From the cell containing the given text, extract its center point as (X, Y) coordinate. 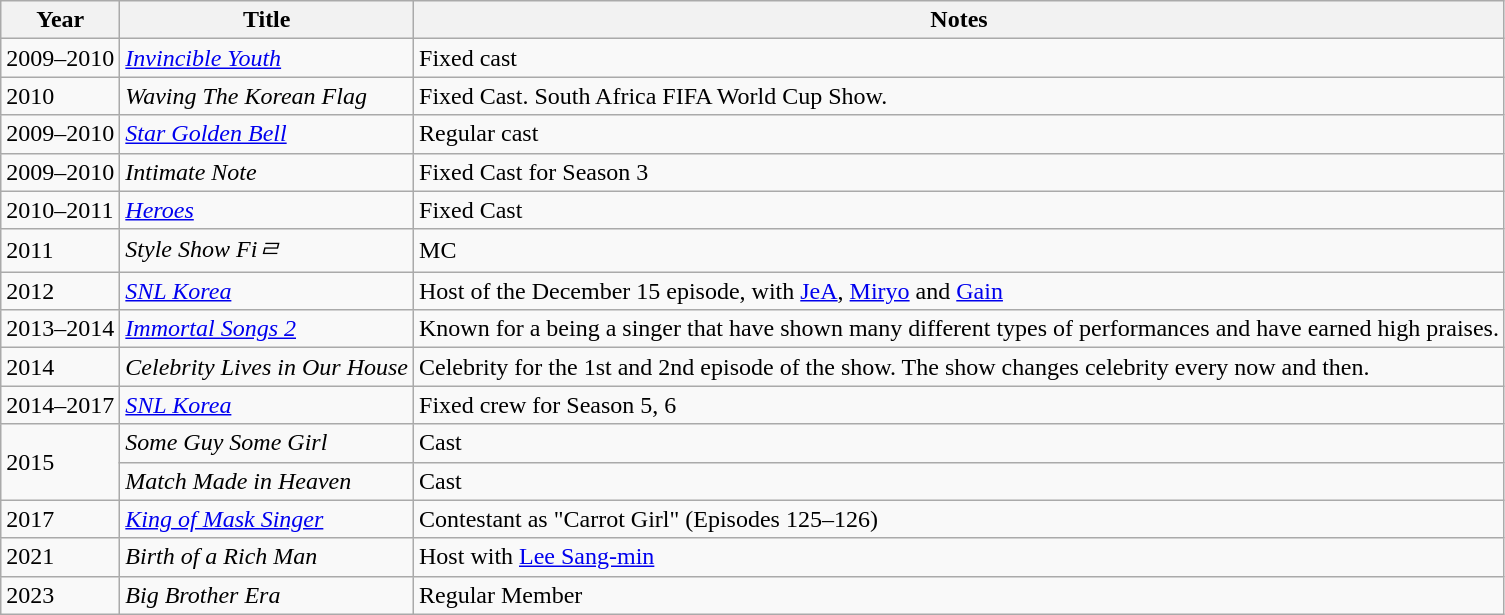
Big Brother Era (267, 595)
Immortal Songs 2 (267, 329)
Fixed Cast (960, 210)
2015 (60, 462)
Host with Lee Sang-min (960, 557)
Heroes (267, 210)
Birth of a Rich Man (267, 557)
Regular Member (960, 595)
Invincible Youth (267, 58)
Title (267, 20)
Celebrity Lives in Our House (267, 367)
2013–2014 (60, 329)
Celebrity for the 1st and 2nd episode of the show. The show changes celebrity every now and then. (960, 367)
2014 (60, 367)
Some Guy Some Girl (267, 443)
Host of the December 15 episode, with JeA, Miryo and Gain (960, 291)
Style Show Fiㄹ (267, 250)
Fixed Cast. South Africa FIFA World Cup Show. (960, 96)
Year (60, 20)
2017 (60, 519)
Contestant as "Carrot Girl" (Episodes 125–126) (960, 519)
Known for a being a singer that have shown many different types of performances and have earned high praises. (960, 329)
Notes (960, 20)
Fixed Cast for Season 3 (960, 172)
2014–2017 (60, 405)
Fixed crew for Season 5, 6 (960, 405)
2021 (60, 557)
Match Made in Heaven (267, 481)
2023 (60, 595)
Star Golden Bell (267, 134)
Intimate Note (267, 172)
MC (960, 250)
King of Mask Singer (267, 519)
2010–2011 (60, 210)
Regular cast (960, 134)
Waving The Korean Flag (267, 96)
Fixed cast (960, 58)
2010 (60, 96)
2012 (60, 291)
2011 (60, 250)
